Find where the given text appears and provide that cell's center as (X, Y) coordinate. 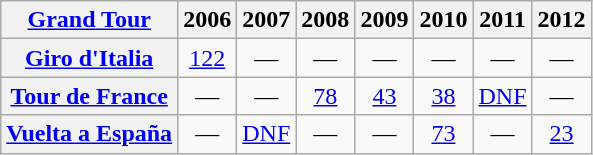
38 (444, 96)
2006 (208, 20)
73 (444, 134)
2009 (384, 20)
23 (562, 134)
43 (384, 96)
2010 (444, 20)
2007 (266, 20)
2012 (562, 20)
Tour de France (90, 96)
78 (326, 96)
2011 (502, 20)
Vuelta a España (90, 134)
Grand Tour (90, 20)
2008 (326, 20)
Giro d'Italia (90, 58)
122 (208, 58)
